Extract the (x, y) coordinate from the center of the cell holding the provided text.  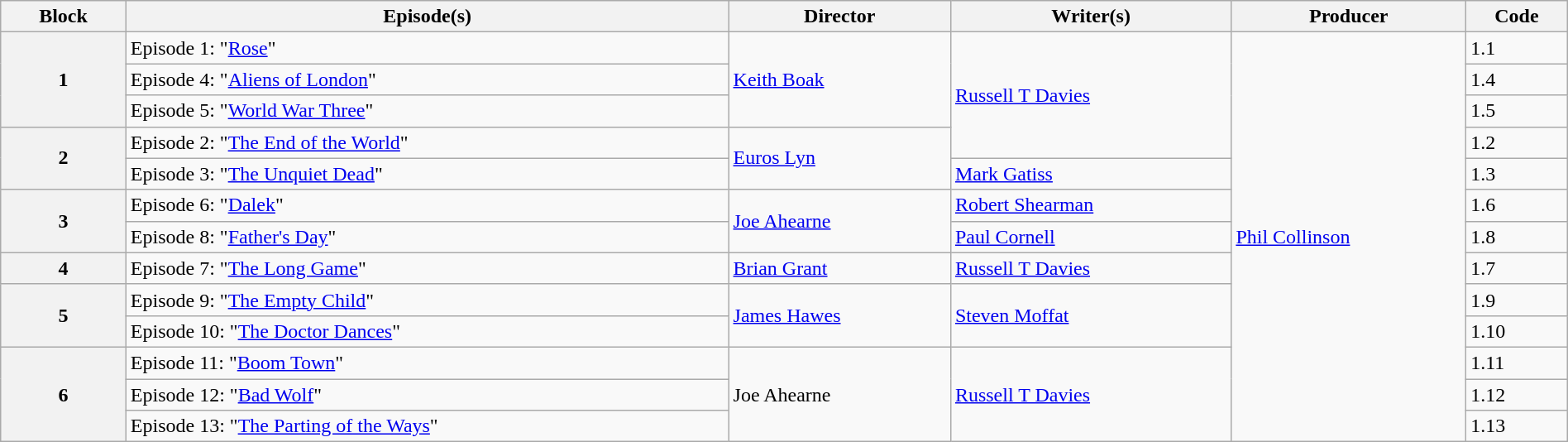
Episode 7: "The Long Game" (427, 268)
1 (64, 79)
Phil Collinson (1349, 237)
1.4 (1517, 79)
1.10 (1517, 331)
Mark Gatiss (1090, 174)
Episode 5: "World War Three" (427, 111)
Euros Lyn (839, 158)
1.7 (1517, 268)
Director (839, 17)
Block (64, 17)
4 (64, 268)
Brian Grant (839, 268)
Paul Cornell (1090, 237)
Episode 6: "Dalek" (427, 205)
Code (1517, 17)
Robert Shearman (1090, 205)
Episode 8: "Father's Day" (427, 237)
1.13 (1517, 426)
Episode 1: "Rose" (427, 48)
1.2 (1517, 142)
1.12 (1517, 395)
1.8 (1517, 237)
1.5 (1517, 111)
1.9 (1517, 300)
Writer(s) (1090, 17)
Episode 2: "The End of the World" (427, 142)
1.11 (1517, 363)
5 (64, 315)
Episode 11: "Boom Town" (427, 363)
Keith Boak (839, 79)
James Hawes (839, 315)
Producer (1349, 17)
1.6 (1517, 205)
Episode 10: "The Doctor Dances" (427, 331)
Episode 4: "Aliens of London" (427, 79)
2 (64, 158)
6 (64, 394)
3 (64, 221)
Episode 3: "The Unquiet Dead" (427, 174)
Episode 9: "The Empty Child" (427, 300)
Episode(s) (427, 17)
Episode 13: "The Parting of the Ways" (427, 426)
1.1 (1517, 48)
1.3 (1517, 174)
Episode 12: "Bad Wolf" (427, 395)
Steven Moffat (1090, 315)
